Output the (x, y) coordinate of the center of the cell containing the given text.  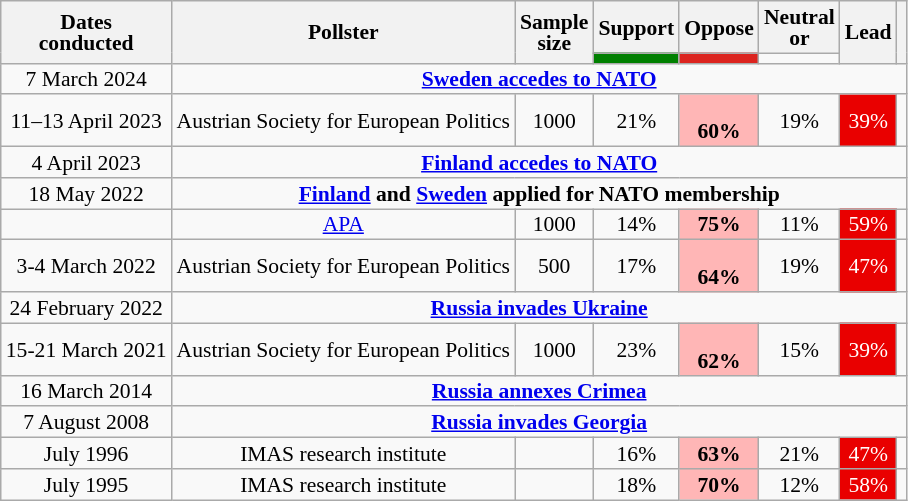
APA (344, 224)
24 February 2022 (86, 308)
Russia annexes Crimea (540, 390)
64% (719, 266)
59% (868, 224)
15% (800, 349)
4 April 2023 (86, 162)
Neutralor (800, 27)
July 1996 (86, 454)
Russia invades Ukraine (540, 308)
Lead (868, 32)
16% (636, 454)
58% (868, 484)
Support (636, 27)
18% (636, 484)
16 March 2014 (86, 390)
11–13 April 2023 (86, 121)
15-21 March 2021 (86, 349)
Sweden accedes to NATO (540, 78)
62% (719, 349)
75% (719, 224)
500 (554, 266)
14% (636, 224)
70% (719, 484)
17% (636, 266)
7 March 2024 (86, 78)
11% (800, 224)
63% (719, 454)
Pollster (344, 32)
23% (636, 349)
Datesconducted (86, 32)
Samplesize (554, 32)
3-4 March 2022 (86, 266)
18 May 2022 (86, 194)
Russia invades Georgia (540, 422)
60% (719, 121)
Finland accedes to NATO (540, 162)
12% (800, 484)
7 August 2008 (86, 422)
July 1995 (86, 484)
Finland and Sweden applied for NATO membership (540, 194)
Oppose (719, 27)
